For the text-containing cell, return its midpoint in (x, y) coordinate format. 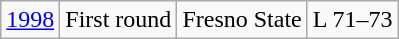
1998 (30, 20)
Fresno State (242, 20)
L 71–73 (352, 20)
First round (118, 20)
